Return the [x, y] coordinate for the center point of the cell that contains the specified text.  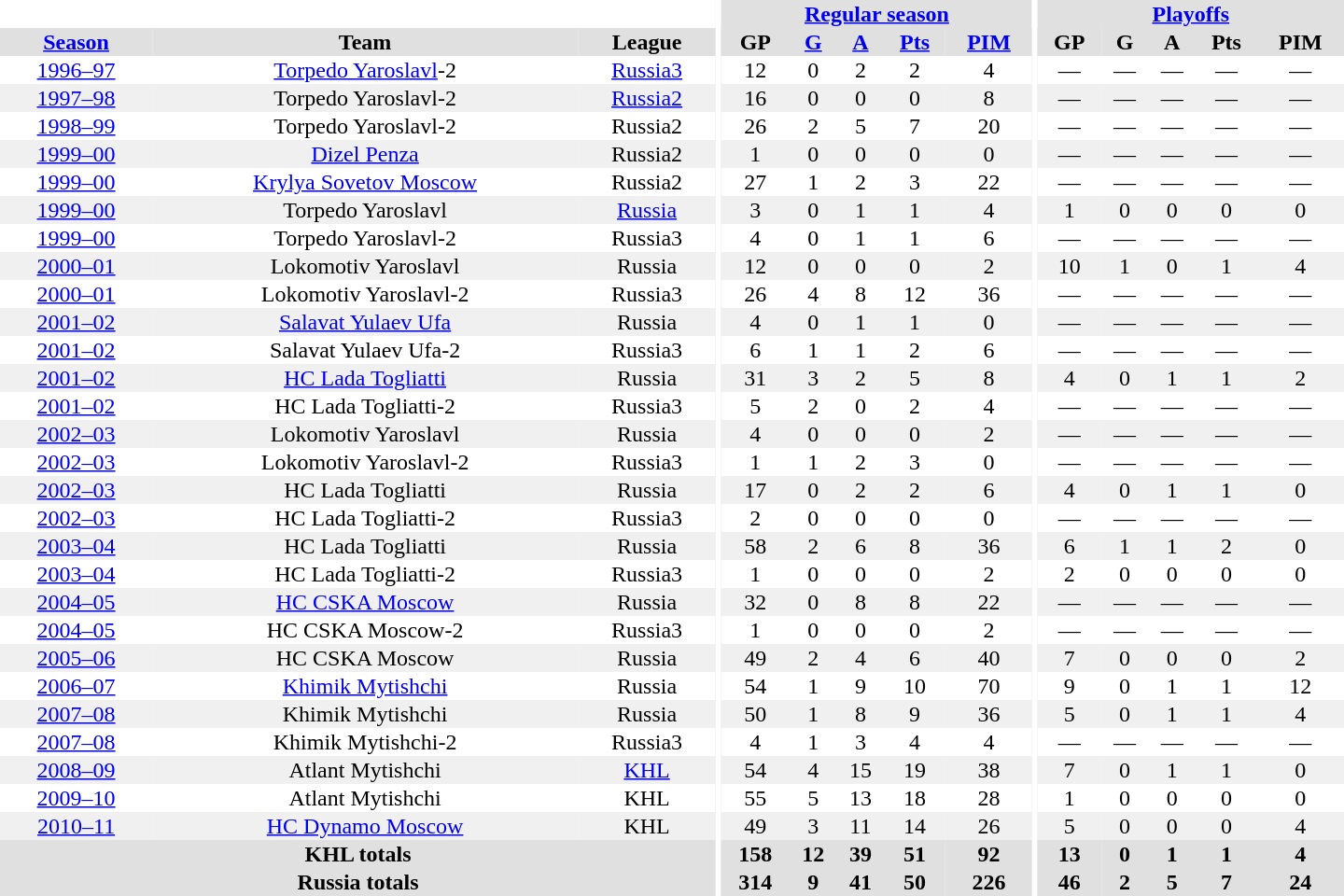
40 [989, 658]
314 [756, 882]
League [647, 42]
32 [756, 602]
92 [989, 854]
11 [861, 826]
41 [861, 882]
HC Dynamo Moscow [365, 826]
HC CSKA Moscow-2 [365, 630]
15 [861, 770]
158 [756, 854]
31 [756, 378]
2008–09 [77, 770]
18 [915, 798]
Regular season [877, 14]
39 [861, 854]
226 [989, 882]
20 [989, 126]
19 [915, 770]
38 [989, 770]
70 [989, 686]
Russia totals [358, 882]
Khimik Mytishchi-2 [365, 742]
17 [756, 490]
55 [756, 798]
2005–06 [77, 658]
Salavat Yulaev Ufa [365, 322]
46 [1070, 882]
28 [989, 798]
Salavat Yulaev Ufa-2 [365, 350]
51 [915, 854]
2006–07 [77, 686]
1997–98 [77, 98]
Playoffs [1191, 14]
1996–97 [77, 70]
Krylya Sovetov Moscow [365, 182]
1998–99 [77, 126]
Dizel Penza [365, 154]
14 [915, 826]
27 [756, 182]
2010–11 [77, 826]
16 [756, 98]
2009–10 [77, 798]
24 [1301, 882]
58 [756, 546]
Torpedo Yaroslavl [365, 210]
Season [77, 42]
Team [365, 42]
KHL totals [358, 854]
